Extract the (x, y) coordinate from the center of the cell holding the provided text.  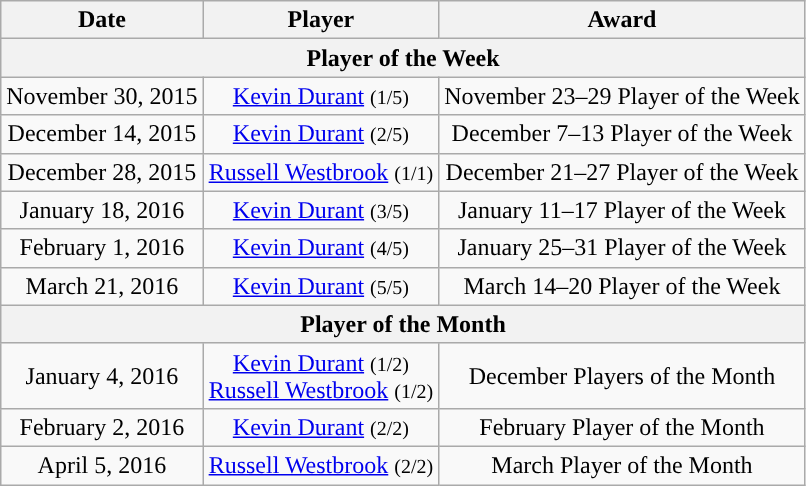
Player of the Week (404, 58)
Kevin Durant (5/5) (321, 286)
Award (622, 20)
Player of the Month (404, 324)
Player (321, 20)
March 21, 2016 (102, 286)
February Player of the Month (622, 427)
December Players of the Month (622, 376)
Kevin Durant (3/5) (321, 210)
December 21–27 Player of the Week (622, 172)
Russell Westbrook (2/2) (321, 465)
Kevin Durant (1/2)Russell Westbrook (1/2) (321, 376)
November 23–29 Player of the Week (622, 96)
December 7–13 Player of the Week (622, 134)
April 5, 2016 (102, 465)
March Player of the Month (622, 465)
Russell Westbrook (1/1) (321, 172)
Kevin Durant (2/2) (321, 427)
Kevin Durant (2/5) (321, 134)
January 18, 2016 (102, 210)
January 25–31 Player of the Week (622, 248)
February 2, 2016 (102, 427)
January 4, 2016 (102, 376)
Date (102, 20)
February 1, 2016 (102, 248)
November 30, 2015 (102, 96)
December 28, 2015 (102, 172)
Kevin Durant (1/5) (321, 96)
March 14–20 Player of the Week (622, 286)
January 11–17 Player of the Week (622, 210)
December 14, 2015 (102, 134)
Kevin Durant (4/5) (321, 248)
